Return (x, y) of the center of cell containing provided text 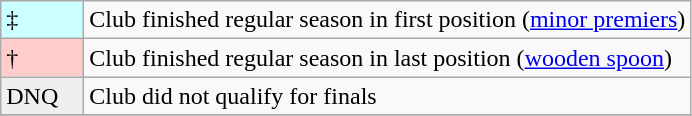
Club did not qualify for finals (388, 96)
Club finished regular season in first position (minor premiers) (388, 20)
DNQ (42, 96)
‡ (42, 20)
Club finished regular season in last position (wooden spoon) (388, 58)
† (42, 58)
